Find where the given text appears and provide that cell's center as [x, y] coordinate. 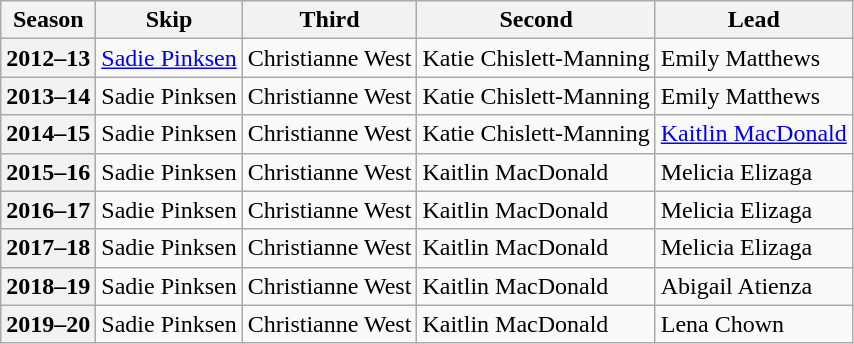
Abigail Atienza [754, 286]
2013–14 [48, 96]
Season [48, 20]
Second [536, 20]
2016–17 [48, 210]
Lena Chown [754, 324]
2017–18 [48, 248]
2015–16 [48, 172]
2014–15 [48, 134]
2019–20 [48, 324]
2012–13 [48, 58]
2018–19 [48, 286]
Lead [754, 20]
Third [330, 20]
Skip [169, 20]
